Return (X, Y) of the center of cell containing provided text 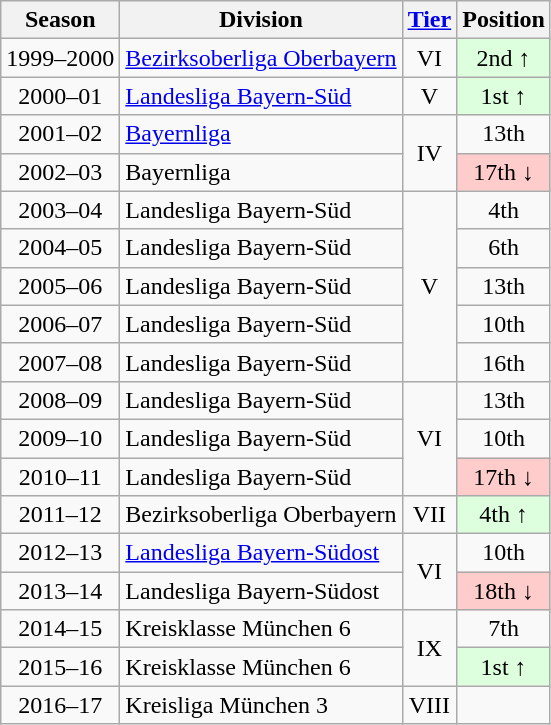
Season (60, 20)
2001–02 (60, 134)
2002–03 (60, 172)
4th ↑ (504, 515)
2015–16 (60, 667)
6th (504, 248)
2003–04 (60, 210)
1999–2000 (60, 58)
18th ↓ (504, 591)
Division (261, 20)
2010–11 (60, 477)
7th (504, 629)
2011–12 (60, 515)
2007–08 (60, 362)
2005–06 (60, 286)
2000–01 (60, 96)
IV (430, 153)
2004–05 (60, 248)
2016–17 (60, 705)
Kreisliga München 3 (261, 705)
2009–10 (60, 438)
2008–09 (60, 400)
4th (504, 210)
2006–07 (60, 324)
IX (430, 648)
VII (430, 515)
2012–13 (60, 553)
2013–14 (60, 591)
2014–15 (60, 629)
Position (504, 20)
VIII (430, 705)
16th (504, 362)
2nd ↑ (504, 58)
Tier (430, 20)
